From the cell containing the given text, extract its center point as [X, Y] coordinate. 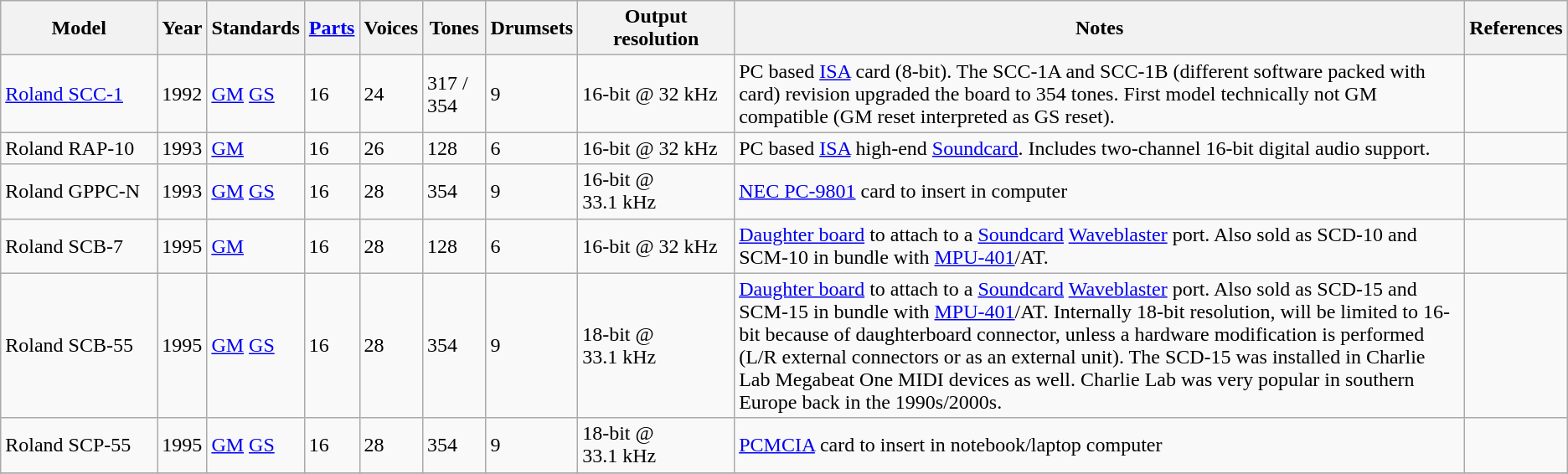
24 [391, 94]
Roland RAP-10 [79, 148]
Tones [454, 28]
PC based ISA high-end Soundcard. Includes two-channel 16-bit digital audio support. [1100, 148]
Notes [1100, 28]
26 [391, 148]
NEC PC-9801 card to insert in computer [1100, 191]
Roland SCB-55 [79, 345]
Roland GPPC-N [79, 191]
Output resolution [657, 28]
Voices [391, 28]
1992 [183, 94]
Roland SCP-55 [79, 446]
Roland SCC-1 [79, 94]
PCMCIA card to insert in notebook/laptop computer [1100, 446]
Standards [255, 28]
Model [79, 28]
Drumsets [532, 28]
Parts [332, 28]
Year [183, 28]
317 / 354 [454, 94]
References [1516, 28]
Roland SCB-7 [79, 246]
Daughter board to attach to a Soundcard Waveblaster port. Also sold as SCD-10 and SCM-10 in bundle with MPU-401/AT. [1100, 246]
16-bit @ 33.1 kHz [657, 191]
